Return the (X, Y) coordinate for the center point of the cell that contains the specified text.  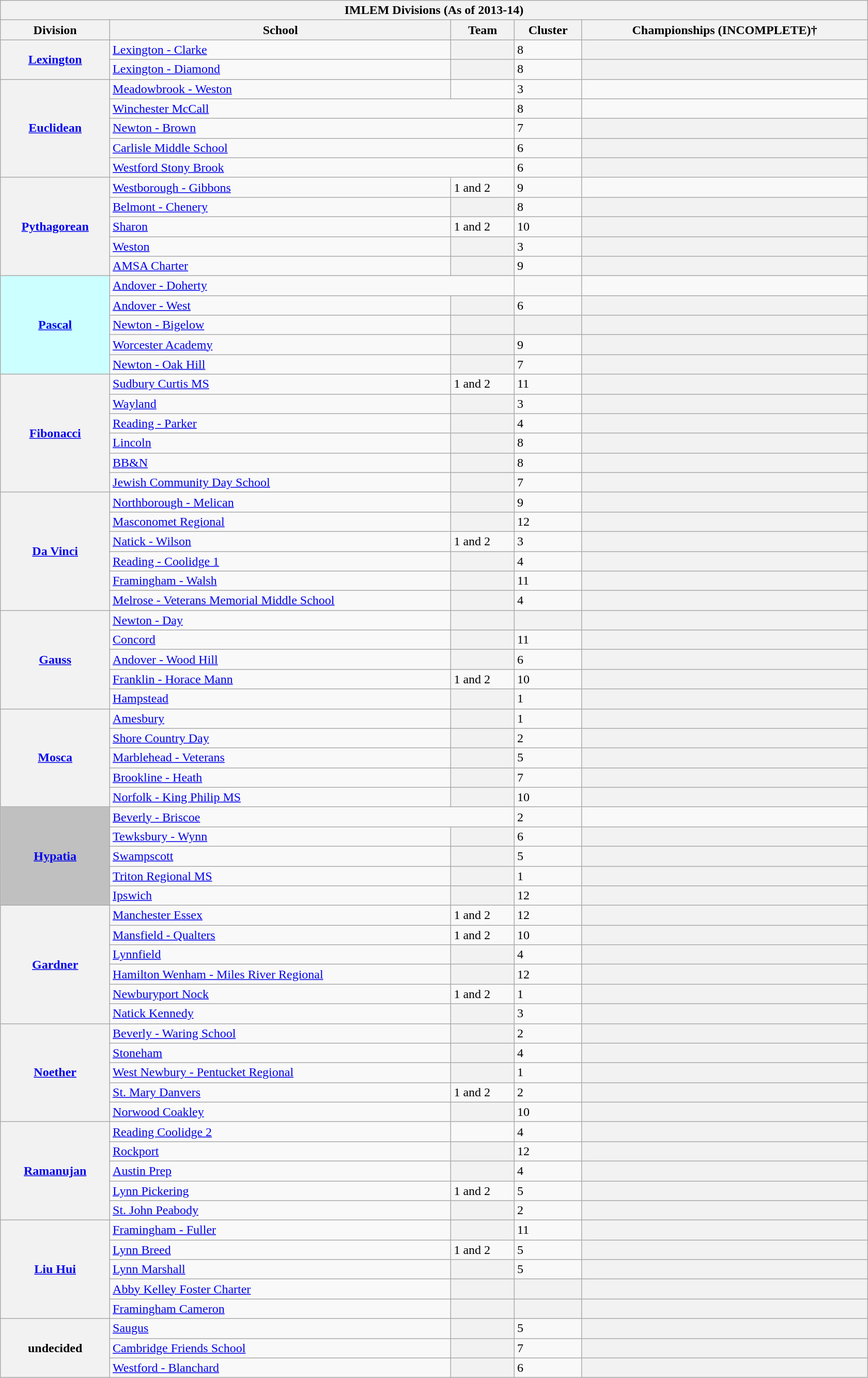
Beverly - Briscoe (312, 817)
Belmont - Chenery (281, 207)
Weston (281, 247)
Newton - Bigelow (281, 325)
Ipswich (281, 896)
Reading - Parker (281, 423)
Hamilton Wenham - Miles River Regional (281, 974)
Andover - West (281, 305)
Hypatia (55, 856)
Lexington (55, 59)
Reading Coolidge 2 (281, 1131)
St. Mary Danvers (281, 1092)
Tewksbury - Wynn (281, 836)
Framingham - Fuller (281, 1230)
Ramanujan (55, 1171)
Mosca (55, 758)
Lexington - Clarke (281, 50)
St. John Peabody (281, 1211)
Abby Kelley Foster Charter (281, 1289)
Jewish Community Day School (281, 482)
Team (483, 30)
Wayland (281, 404)
Rockport (281, 1151)
Brookline - Heath (281, 777)
Euclidean (55, 128)
Sudbury Curtis MS (281, 384)
Winchester McCall (312, 109)
Newton - Brown (312, 128)
Stoneham (281, 1053)
Newburyport Nock (281, 994)
Concord (281, 640)
Framingham - Walsh (281, 581)
Liu Hui (55, 1269)
IMLEM Divisions (As of 2013-14) (434, 10)
Saugus (281, 1328)
Framingham Cameron (281, 1309)
Worcester Academy (281, 345)
Shore Country Day (281, 738)
Westborough - Gibbons (281, 187)
Melrose - Veterans Memorial Middle School (281, 601)
Westford - Blanchard (281, 1368)
Newton - Day (281, 620)
Natick - Wilson (281, 541)
Reading - Coolidge 1 (281, 561)
BB&N (281, 463)
Norwood Coakley (281, 1112)
Pascal (55, 325)
Lynnfield (281, 955)
Westford Stony Brook (312, 167)
Hampstead (281, 699)
Carlisle Middle School (312, 148)
Cluster (548, 30)
Swampscott (281, 856)
undecided (55, 1348)
Gardner (55, 964)
Da Vinci (55, 551)
Mansfield - Qualters (281, 935)
West Newbury - Pentucket Regional (281, 1073)
Amesbury (281, 718)
Sharon (281, 226)
Northborough - Melican (281, 502)
AMSA Charter (281, 266)
School (281, 30)
Norfolk - King Philip MS (281, 797)
Marblehead - Veterans (281, 758)
Masconomet Regional (281, 522)
Natick Kennedy (281, 1014)
Andover - Wood Hill (281, 660)
Franklin - Horace Mann (281, 679)
Meadowbrook - Weston (281, 89)
Gauss (55, 660)
Pythagorean (55, 226)
Cambridge Friends School (281, 1348)
Manchester Essex (281, 915)
Lynn Marshall (281, 1269)
Lynn Breed (281, 1250)
Newton - Oak Hill (281, 364)
Austin Prep (281, 1171)
Lexington - Diamond (281, 69)
Beverly - Waring School (281, 1033)
Fibonacci (55, 433)
Triton Regional MS (281, 876)
Championships (INCOMPLETE)† (724, 30)
Andover - Doherty (312, 286)
Lynn Pickering (281, 1190)
Noether (55, 1073)
Division (55, 30)
Lincoln (281, 443)
